Search for the cell housing the specified text and yield its [x, y] center coordinate. 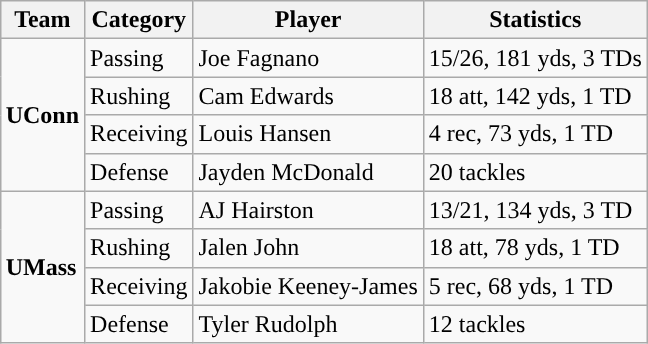
Jayden McDonald [308, 172]
4 rec, 73 yds, 1 TD [535, 134]
Category [139, 20]
Jalen John [308, 248]
Cam Edwards [308, 96]
13/21, 134 yds, 3 TD [535, 210]
Player [308, 20]
18 att, 78 yds, 1 TD [535, 248]
5 rec, 68 yds, 1 TD [535, 286]
Tyler Rudolph [308, 324]
UMass [42, 267]
AJ Hairston [308, 210]
Statistics [535, 20]
UConn [42, 115]
12 tackles [535, 324]
18 att, 142 yds, 1 TD [535, 96]
Team [42, 20]
20 tackles [535, 172]
15/26, 181 yds, 3 TDs [535, 58]
Louis Hansen [308, 134]
Joe Fagnano [308, 58]
Jakobie Keeney-James [308, 286]
